From the cell containing the given text, extract its center point as (X, Y) coordinate. 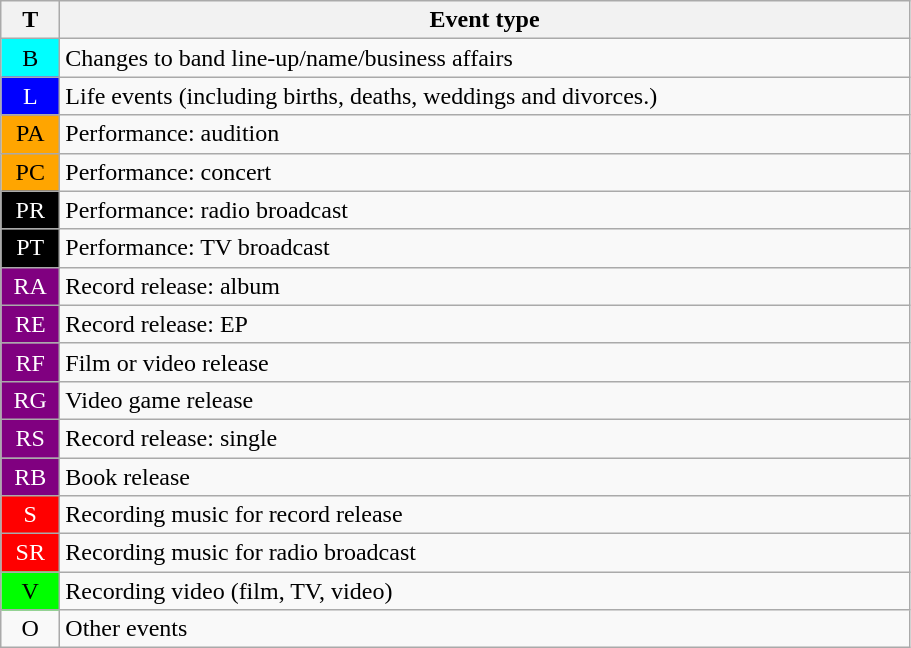
Video game release (485, 400)
RF (30, 362)
Record release: EP (485, 324)
V (30, 591)
Recording video (film, TV, video) (485, 591)
Record release: album (485, 286)
PT (30, 248)
Recording music for record release (485, 515)
Recording music for radio broadcast (485, 553)
Performance: audition (485, 134)
Book release (485, 477)
Life events (including births, deaths, weddings and divorces.) (485, 96)
S (30, 515)
PA (30, 134)
RS (30, 438)
B (30, 58)
T (30, 20)
Performance: radio broadcast (485, 210)
Event type (485, 20)
SR (30, 553)
RE (30, 324)
RA (30, 286)
PC (30, 172)
Changes to band line-up/name/business affairs (485, 58)
Other events (485, 629)
Record release: single (485, 438)
Performance: TV broadcast (485, 248)
RB (30, 477)
Performance: concert (485, 172)
RG (30, 400)
L (30, 96)
PR (30, 210)
O (30, 629)
Film or video release (485, 362)
